Provide the (X, Y) coordinate of the cell's center where the given text is located.  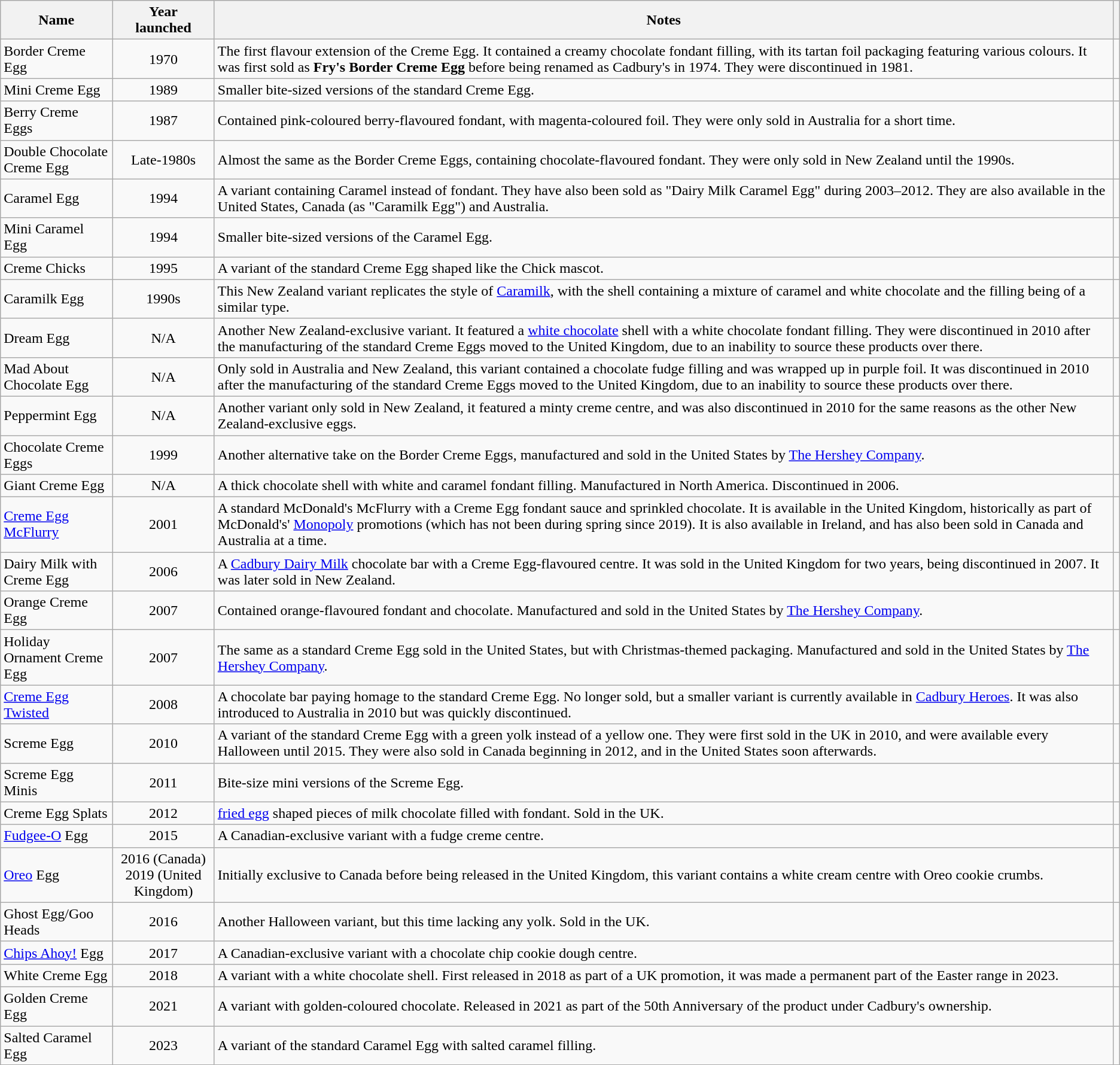
Peppermint Egg (56, 415)
Border Creme Egg (56, 59)
Contained pink-coloured berry-flavoured fondant, with magenta-coloured foil. They were only sold in Australia for a short time. (664, 121)
1990s (164, 299)
2001 (164, 525)
Giant Creme Egg (56, 486)
Caramilk Egg (56, 299)
Another alternative take on the Border Creme Eggs, manufactured and sold in the United States by The Hershey Company. (664, 455)
A variant of the standard Caramel Egg with salted caramel filling. (664, 1045)
Creme Egg McFlurry (56, 525)
2023 (164, 1045)
2012 (164, 813)
Creme Egg Twisted (56, 705)
Almost the same as the Border Creme Eggs, containing chocolate-flavoured fondant. They were only sold in New Zealand until the 1990s. (664, 159)
2015 (164, 836)
Bite-size mini versions of the Screme Egg. (664, 783)
2021 (164, 1006)
Smaller bite-sized versions of the standard Creme Egg. (664, 90)
1987 (164, 121)
fried egg shaped pieces of milk chocolate filled with fondant. Sold in the UK. (664, 813)
Smaller bite-sized versions of the Caramel Egg. (664, 237)
Creme Egg Splats (56, 813)
Screme Egg Minis (56, 783)
2011 (164, 783)
Dairy Milk with Creme Egg (56, 572)
A variant with golden-coloured chocolate. Released in 2021 as part of the 50th Anniversary of the product under Cadbury's ownership. (664, 1006)
A Canadian-exclusive variant with a fudge creme centre. (664, 836)
A Canadian-exclusive variant with a chocolate chip cookie dough centre. (664, 953)
Mad About Chocolate Egg (56, 377)
2017 (164, 953)
Another Halloween variant, but this time lacking any yolk. Sold in the UK. (664, 921)
Golden Creme Egg (56, 1006)
Mini Creme Egg (56, 90)
Ghost Egg/Goo Heads (56, 921)
1989 (164, 90)
2016 (Canada)2019 (United Kingdom) (164, 875)
Oreo Egg (56, 875)
2010 (164, 743)
Caramel Egg (56, 199)
Double Chocolate Creme Egg (56, 159)
Late-1980s (164, 159)
Holiday Ornament Creme Egg (56, 658)
2016 (164, 921)
Orange Creme Egg (56, 610)
A thick chocolate shell with white and caramel fondant filling. Manufactured in North America. Discontinued in 2006. (664, 486)
Berry Creme Eggs (56, 121)
2018 (164, 975)
Fudgee-O Egg (56, 836)
Chips Ahoy! Egg (56, 953)
A variant with a white chocolate shell. First released in 2018 as part of a UK promotion, it was made a permanent part of the Easter range in 2023. (664, 975)
Salted Caramel Egg (56, 1045)
Contained orange-flavoured fondant and chocolate. Manufactured and sold in the United States by The Hershey Company. (664, 610)
Screme Egg (56, 743)
Initially exclusive to Canada before being released in the United Kingdom, this variant contains a white cream centre with Oreo cookie crumbs. (664, 875)
White Creme Egg (56, 975)
Creme Chicks (56, 268)
A variant of the standard Creme Egg shaped like the Chick mascot. (664, 268)
1970 (164, 59)
2006 (164, 572)
Dream Egg (56, 337)
Notes (664, 20)
Chocolate Creme Eggs (56, 455)
Yearlaunched (164, 20)
2008 (164, 705)
1995 (164, 268)
1999 (164, 455)
Mini Caramel Egg (56, 237)
Name (56, 20)
